Locate the cell with the specified text and output its [X, Y] center coordinate. 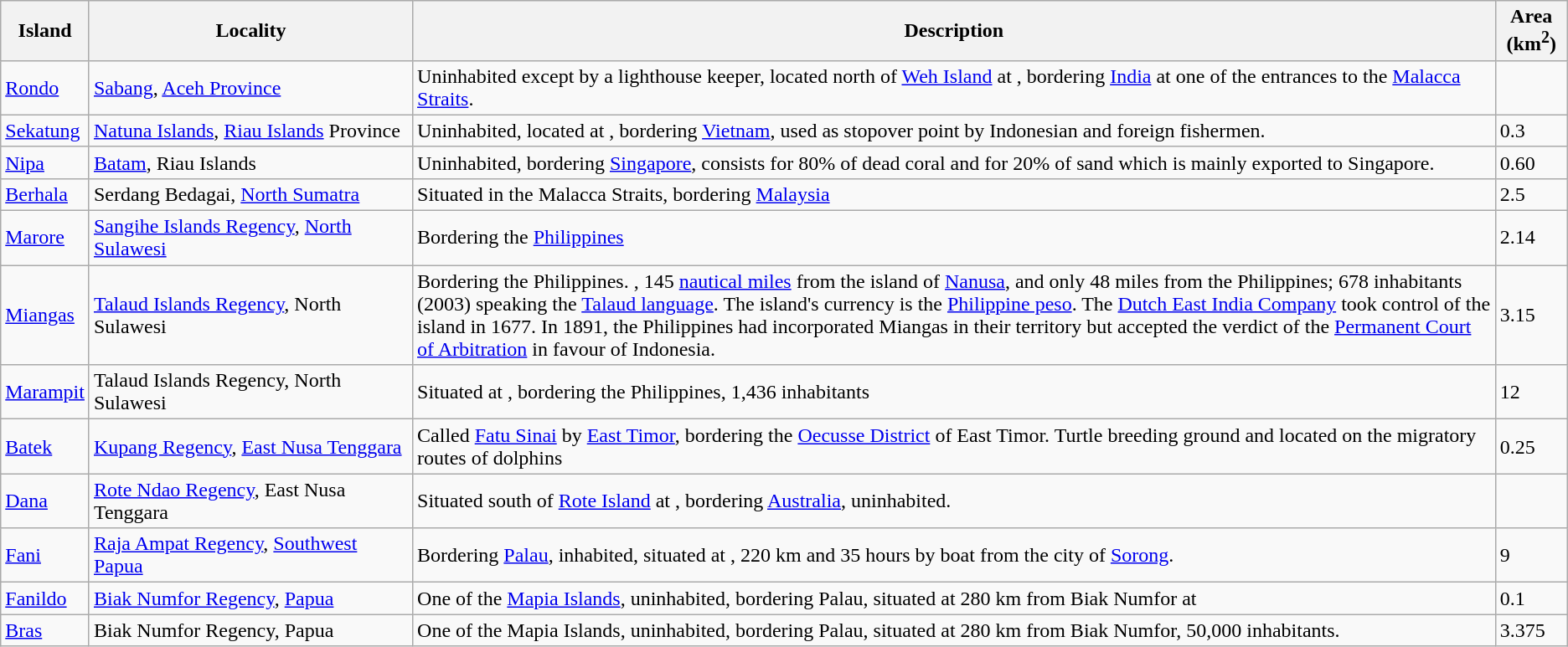
0.60 [1531, 162]
Berhala [45, 194]
9 [1531, 556]
Bras [45, 630]
Batam, Riau Islands [250, 162]
Situated at , bordering the Philippines, 1,436 inhabitants [955, 392]
0.1 [1531, 598]
Serdang Bedagai, North Sumatra [250, 194]
2.5 [1531, 194]
Raja Ampat Regency, Southwest Papua [250, 556]
3.375 [1531, 630]
Area(km2) [1531, 31]
0.3 [1531, 131]
One of the Mapia Islands, uninhabited, bordering Palau, situated at 280 km from Biak Numfor at [955, 598]
Dana [45, 501]
Marampit [45, 392]
Sabang, Aceh Province [250, 87]
Uninhabited, bordering Singapore, consists for 80% of dead coral and for 20% of sand which is mainly exported to Singapore. [955, 162]
2.14 [1531, 238]
Situated in the Malacca Straits, bordering Malaysia [955, 194]
Description [955, 31]
One of the Mapia Islands, uninhabited, bordering Palau, situated at 280 km from Biak Numfor, 50,000 inhabitants. [955, 630]
Bordering Palau, inhabited, situated at , 220 km and 35 hours by boat from the city of Sorong. [955, 556]
Situated south of Rote Island at , bordering Australia, uninhabited. [955, 501]
Sekatung [45, 131]
12 [1531, 392]
Natuna Islands, Riau Islands Province [250, 131]
Rondo [45, 87]
Batek [45, 447]
Fanildo [45, 598]
Marore [45, 238]
Island [45, 31]
Miangas [45, 315]
Nipa [45, 162]
3.15 [1531, 315]
Rote Ndao Regency, East Nusa Tenggara [250, 501]
Kupang Regency, East Nusa Tenggara [250, 447]
Fani [45, 556]
Uninhabited except by a lighthouse keeper, located north of Weh Island at , bordering India at one of the entrances to the Malacca Straits. [955, 87]
0.25 [1531, 447]
Uninhabited, located at , bordering Vietnam, used as stopover point by Indonesian and foreign fishermen. [955, 131]
Called Fatu Sinai by East Timor, bordering the Oecusse District of East Timor. Turtle breeding ground and located on the migratory routes of dolphins [955, 447]
Locality [250, 31]
Bordering the Philippines [955, 238]
Sangihe Islands Regency, North Sulawesi [250, 238]
